From the cell containing the given text, extract its center point as [x, y] coordinate. 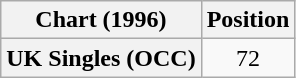
Position [248, 20]
UK Singles (OCC) [101, 58]
72 [248, 58]
Chart (1996) [101, 20]
